Find where the given text appears and provide that cell's center as (x, y) coordinate. 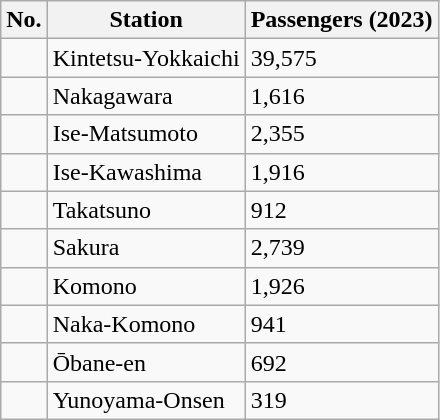
Naka-Komono (146, 324)
Sakura (146, 248)
Nakagawara (146, 96)
2,739 (342, 248)
Ōbane-en (146, 362)
2,355 (342, 134)
39,575 (342, 58)
Ise-Kawashima (146, 172)
692 (342, 362)
No. (24, 20)
Ise-Matsumoto (146, 134)
1,616 (342, 96)
Kintetsu-Yokkaichi (146, 58)
Passengers (2023) (342, 20)
Komono (146, 286)
1,926 (342, 286)
319 (342, 400)
Station (146, 20)
Yunoyama-Onsen (146, 400)
1,916 (342, 172)
912 (342, 210)
Takatsuno (146, 210)
941 (342, 324)
